Locate the cell with the specified text and output its (X, Y) center coordinate. 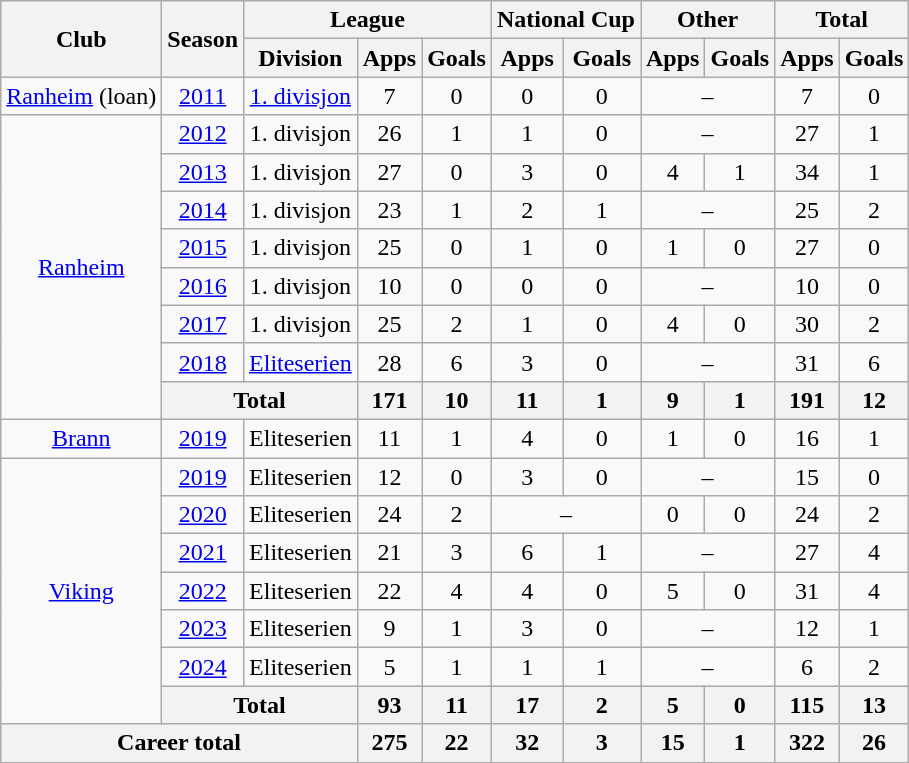
171 (389, 400)
Other (707, 20)
2022 (203, 591)
2012 (203, 134)
2020 (203, 515)
League (368, 20)
Ranheim (loan) (82, 96)
Ranheim (82, 267)
2017 (203, 324)
2016 (203, 286)
21 (389, 553)
Club (82, 39)
30 (807, 324)
Division (301, 58)
2015 (203, 248)
National Cup (566, 20)
2024 (203, 667)
2013 (203, 172)
Brann (82, 438)
93 (389, 705)
2011 (203, 96)
2021 (203, 553)
115 (807, 705)
Viking (82, 591)
275 (389, 743)
2018 (203, 362)
2023 (203, 629)
322 (807, 743)
Career total (179, 743)
34 (807, 172)
32 (527, 743)
13 (874, 705)
17 (527, 705)
16 (807, 438)
191 (807, 400)
23 (389, 210)
28 (389, 362)
2014 (203, 210)
Season (203, 39)
